Detect which cell encompasses the target text, then output its (x, y) center coordinate. 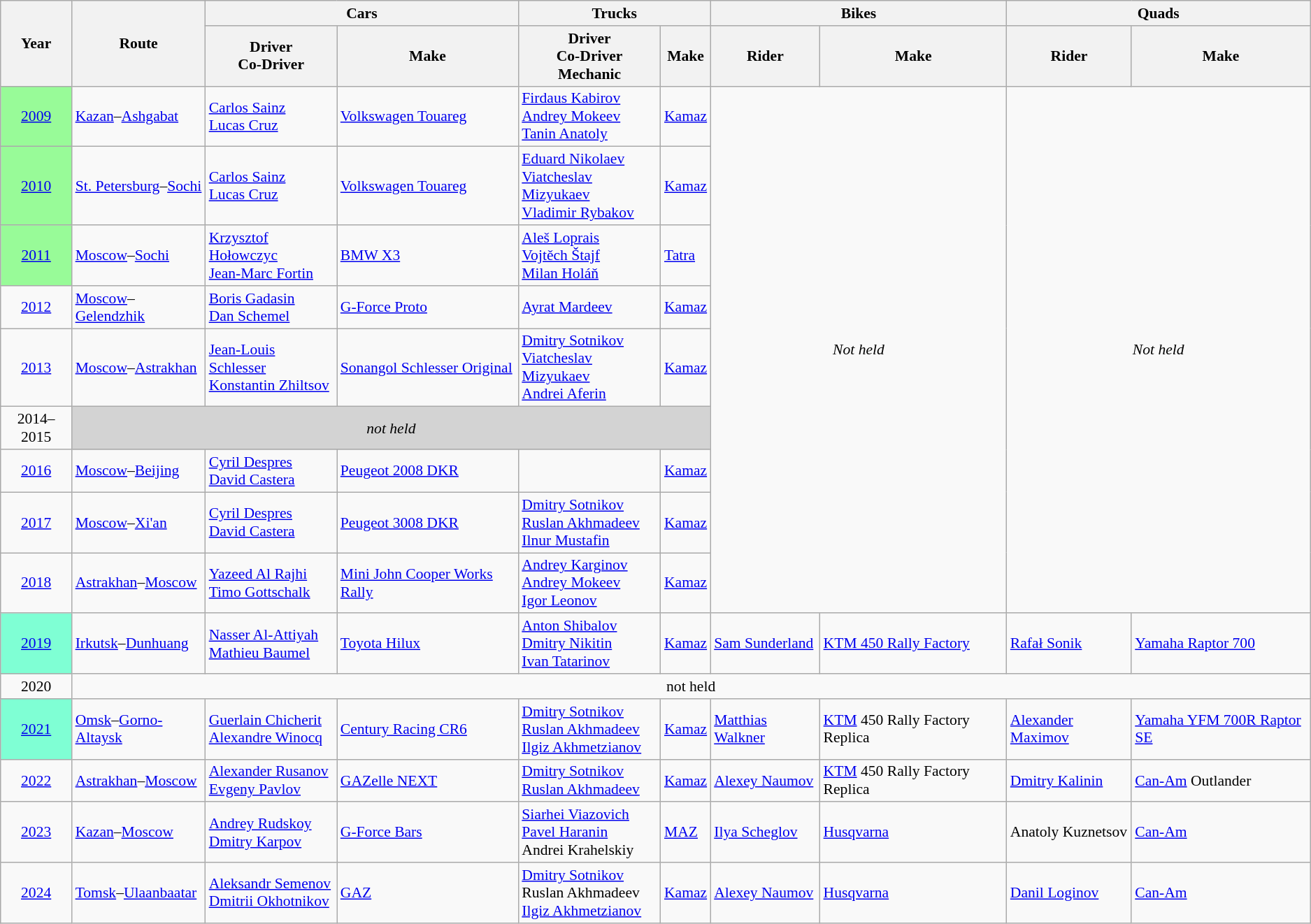
Andrey Karginov Andrey Mokeev Igor Leonov (589, 583)
Siarhei Viazovich Pavel Haranin Andrei Krahelskiy (589, 833)
2009 (36, 116)
Dmitry Sotnikov Viatcheslav Mizyukaev Andrei Aferin (589, 368)
Anton Shibalov Dmitry Nikitin Ivan Tatarinov (589, 644)
2021 (36, 730)
Omsk–Gorno-Altaysk (138, 730)
Mini John Cooper Works Rally (428, 583)
Krzysztof Hołowczyc Jean-Marc Fortin (271, 256)
Tatra (685, 256)
Anatoly Kuznetsov (1069, 833)
Aleksandr Semenov Dmitrii Okhotnikov (271, 893)
Cars (362, 13)
2016 (36, 471)
G-Force Bars (428, 833)
Bikes (859, 13)
Ayrat Mardeev (589, 308)
2019 (36, 644)
Kazan–Moscow (138, 833)
2017 (36, 523)
MAZ (685, 833)
Matthias Walkner (765, 730)
Ilya Scheglov (765, 833)
Yamaha YFM 700R Raptor SE (1221, 730)
2011 (36, 256)
KTM 450 Rally Factory (913, 644)
Moscow–Gelendzhik (138, 308)
Quads (1159, 13)
Peugeot 3008 DKR (428, 523)
Year (36, 43)
Andrey Rudskoy Dmitry Karpov (271, 833)
Sonangol Schlesser Original (428, 368)
Irkutsk–Dunhuang (138, 644)
Sam Sunderland (765, 644)
2020 (36, 686)
GAZ (428, 893)
2023 (36, 833)
Nasser Al-Attiyah Mathieu Baumel (271, 644)
2014–2015 (36, 428)
Boris Gadasin Dan Schemel (271, 308)
Rafał Sonik (1069, 644)
2022 (36, 780)
Moscow–Sochi (138, 256)
Trucks (614, 13)
Kazan–Ashgabat (138, 116)
Can-Am Outlander (1221, 780)
Tomsk–Ulaanbaatar (138, 893)
Moscow–Xi'an (138, 523)
BMW X3 (428, 256)
Dmitry Kalinin (1069, 780)
2013 (36, 368)
Guerlain Chicherit Alexandre Winocq (271, 730)
Moscow–Astrakhan (138, 368)
Firdaus Kabirov Andrey Mokeev Tanin Anatoly (589, 116)
Toyota Hilux (428, 644)
Yazeed Al Rajhi Timo Gottschalk (271, 583)
Eduard Nikolaev Viatcheslav Mizyukaev Vladimir Rybakov (589, 186)
Alexander Rusanov Evgeny Pavlov (271, 780)
2018 (36, 583)
2012 (36, 308)
DriverCo-DriverMechanic (589, 56)
Danil Loginov (1069, 893)
Century Racing CR6 (428, 730)
Peugeot 2008 DKR (428, 471)
GAZelle NEXT (428, 780)
Alexander Maximov (1069, 730)
Dmitry Sotnikov Ruslan Akhmadeev (589, 780)
Jean-Louis Schlesser Konstantin Zhiltsov (271, 368)
2024 (36, 893)
Yamaha Raptor 700 (1221, 644)
Moscow–Beijing (138, 471)
DriverCo-Driver (271, 56)
Aleš Loprais Vojtěch Štajf Milan Holáň (589, 256)
2010 (36, 186)
Route (138, 43)
St. Petersburg–Sochi (138, 186)
G-Force Proto (428, 308)
Dmitry Sotnikov Ruslan Akhmadeev Ilnur Mustafin (589, 523)
